Pinpoint the cell where the given text exists, returning its [x, y] midpoint coordinate. 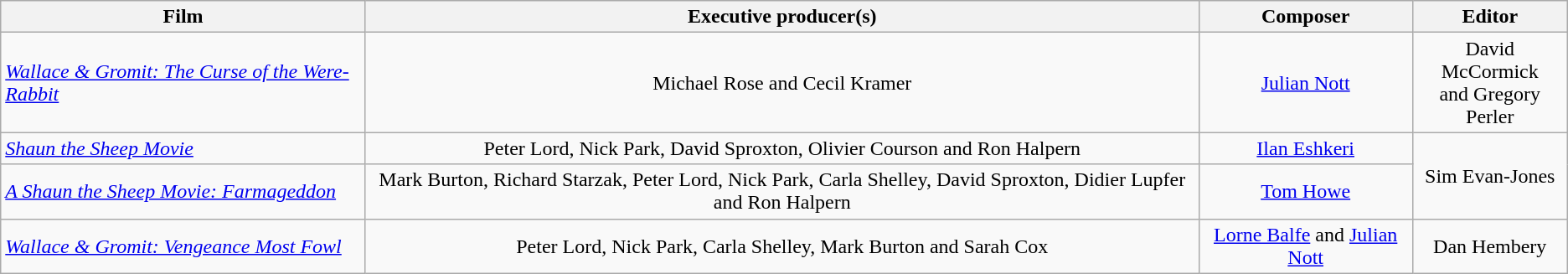
Sim Evan-Jones [1489, 176]
Peter Lord, Nick Park, Carla Shelley, Mark Burton and Sarah Cox [782, 246]
Tom Howe [1305, 191]
Dan Hembery [1489, 246]
Wallace & Gromit: Vengeance Most Fowl [183, 246]
Mark Burton, Richard Starzak, Peter Lord, Nick Park, Carla Shelley, David Sproxton, Didier Lupfer and Ron Halpern [782, 191]
Lorne Balfe and Julian Nott [1305, 246]
Wallace & Gromit: The Curse of the Were-Rabbit [183, 82]
Ilan Eshkeri [1305, 148]
Film [183, 17]
Julian Nott [1305, 82]
Composer [1305, 17]
Shaun the Sheep Movie [183, 148]
Peter Lord, Nick Park, David Sproxton, Olivier Courson and Ron Halpern [782, 148]
Executive producer(s) [782, 17]
Michael Rose and Cecil Kramer [782, 82]
David McCormickand Gregory Perler [1489, 82]
Editor [1489, 17]
A Shaun the Sheep Movie: Farmageddon [183, 191]
